Locate the cell with the specified text and output its (X, Y) center coordinate. 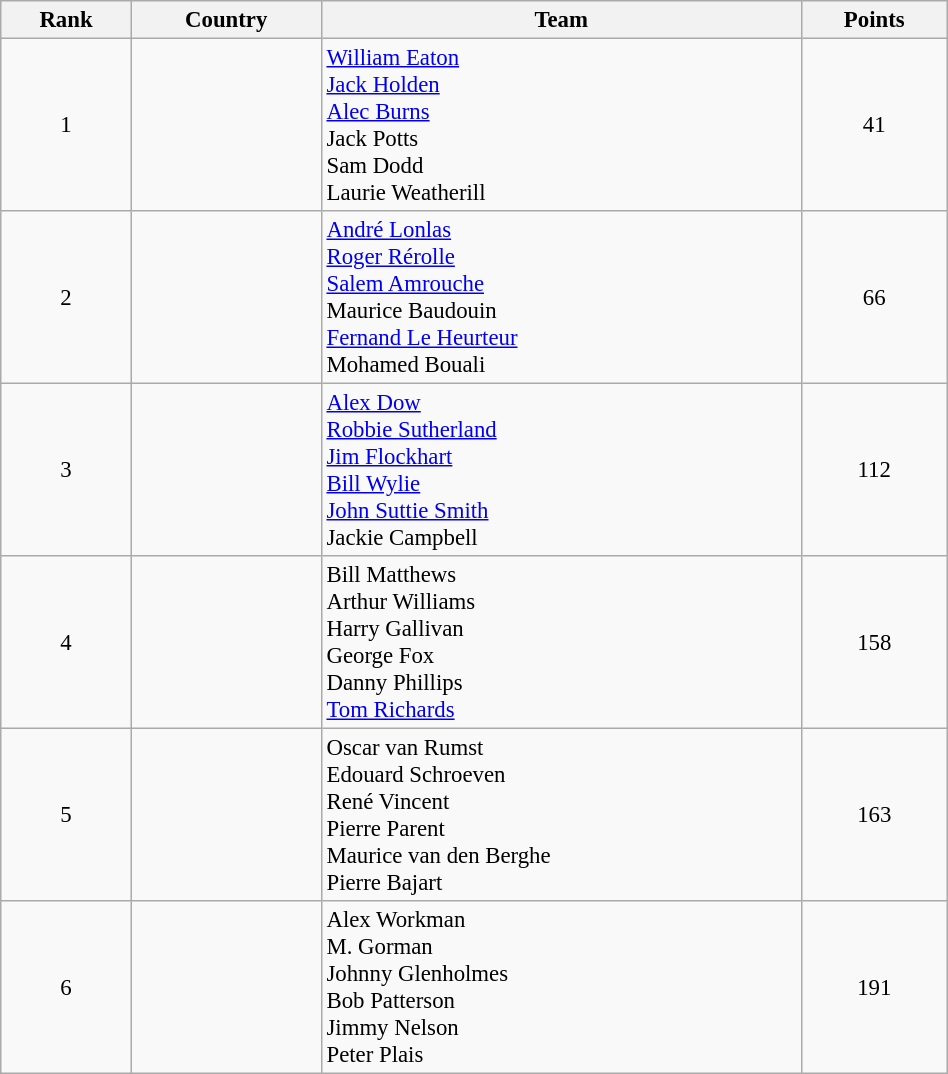
3 (66, 470)
Points (874, 20)
112 (874, 470)
41 (874, 126)
4 (66, 642)
158 (874, 642)
163 (874, 816)
Country (226, 20)
5 (66, 816)
Bill MatthewsArthur WilliamsHarry GallivanGeorge FoxDanny PhillipsTom Richards (561, 642)
Oscar van RumstEdouard SchroevenRené VincentPierre ParentMaurice van den BerghePierre Bajart (561, 816)
66 (874, 298)
Alex DowRobbie SutherlandJim FlockhartBill WylieJohn Suttie SmithJackie Campbell (561, 470)
Team (561, 20)
André LonlasRoger RérolleSalem AmroucheMaurice BaudouinFernand Le HeurteurMohamed Bouali (561, 298)
2 (66, 298)
William EatonJack HoldenAlec BurnsJack PottsSam DoddLaurie Weatherill (561, 126)
1 (66, 126)
Rank (66, 20)
